Extract the (X, Y) coordinate from the center of the cell holding the provided text.  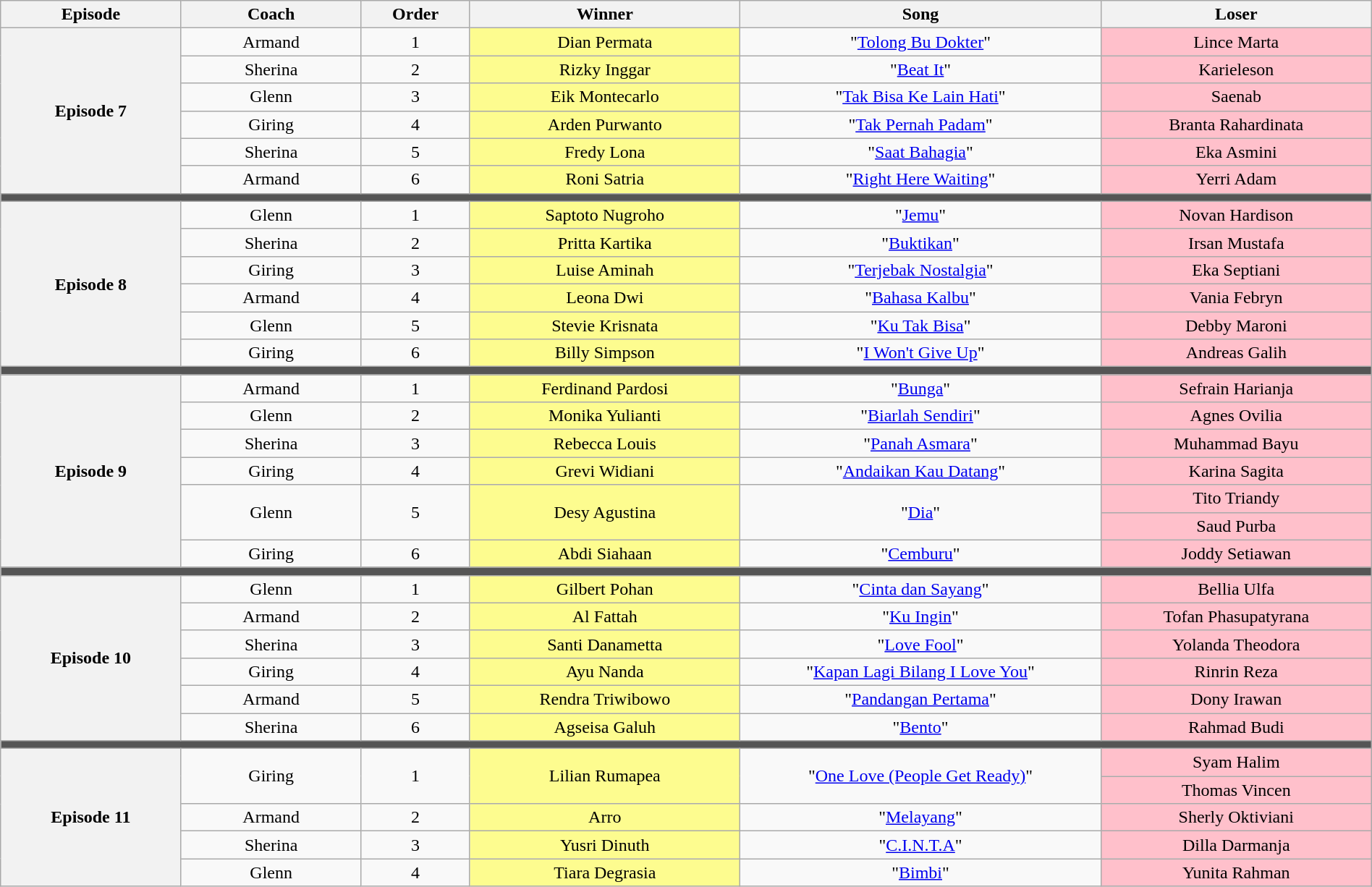
Luise Aminah (605, 270)
Episode 11 (91, 818)
"Andaikan Kau Datang" (920, 471)
"Panah Asmara" (920, 443)
Arro (605, 818)
Yusri Dinuth (605, 845)
Abdi Siahaan (605, 553)
Novan Hardison (1236, 215)
Vania Febryn (1236, 297)
"Tak Pernah Padam" (920, 124)
Muhammad Bayu (1236, 443)
"Ku Tak Bisa" (920, 325)
Irsan Mustafa (1236, 242)
"Terjebak Nostalgia" (920, 270)
Episode 7 (91, 111)
Dian Permata (605, 42)
Fredy Lona (605, 152)
Song (920, 14)
"Love Fool" (920, 644)
Coach (271, 14)
"Bunga" (920, 389)
"Bento" (920, 727)
Joddy Setiawan (1236, 553)
Yolanda Theodora (1236, 644)
"Right Here Waiting" (920, 179)
Eka Septiani (1236, 270)
Ferdinand Pardosi (605, 389)
Grevi Widiani (605, 471)
Al Fattah (605, 616)
"Saat Bahagia" (920, 152)
Sefrain Harianja (1236, 389)
Winner (605, 14)
Order (415, 14)
Eka Asmini (1236, 152)
Episode 10 (91, 658)
"Buktikan" (920, 242)
Monika Yulianti (605, 416)
Rebecca Louis (605, 443)
Debby Maroni (1236, 325)
Saud Purba (1236, 526)
Leona Dwi (605, 297)
Saenab (1236, 97)
"C.I.N.T.A" (920, 845)
Stevie Krisnata (605, 325)
Tiara Degrasia (605, 873)
Yerri Adam (1236, 179)
Santi Danametta (605, 644)
Tito Triandy (1236, 498)
Andreas Galih (1236, 353)
Rahmad Budi (1236, 727)
Thomas Vincen (1236, 790)
Loser (1236, 14)
Desy Agustina (605, 512)
Agseisa Galuh (605, 727)
"Pandangan Pertama" (920, 699)
Gilbert Pohan (605, 589)
"Ku Ingin" (920, 616)
Dilla Darmanja (1236, 845)
Branta Rahardinata (1236, 124)
Tofan Phasupatyrana (1236, 616)
Lilian Rumapea (605, 776)
Episode 8 (91, 284)
"One Love (People Get Ready)" (920, 776)
Dony Irawan (1236, 699)
Rinrin Reza (1236, 671)
Pritta Kartika (605, 242)
"Cinta dan Sayang" (920, 589)
Karina Sagita (1236, 471)
Sherly Oktiviani (1236, 818)
"Jemu" (920, 215)
Billy Simpson (605, 353)
Lince Marta (1236, 42)
Rizky Inggar (605, 69)
"Melayang" (920, 818)
Eik Montecarlo (605, 97)
"Bahasa Kalbu" (920, 297)
Syam Halim (1236, 763)
Episode 9 (91, 471)
Saptoto Nugroho (605, 215)
"I Won't Give Up" (920, 353)
Bellia Ulfa (1236, 589)
"Beat It" (920, 69)
Episode (91, 14)
Ayu Nanda (605, 671)
"Bimbi" (920, 873)
Arden Purwanto (605, 124)
"Tak Bisa Ke Lain Hati" (920, 97)
Karieleson (1236, 69)
"Kapan Lagi Bilang I Love You" (920, 671)
"Tolong Bu Dokter" (920, 42)
Yunita Rahman (1236, 873)
Roni Satria (605, 179)
"Biarlah Sendiri" (920, 416)
"Cemburu" (920, 553)
Agnes Ovilia (1236, 416)
Rendra Triwibowo (605, 699)
"Dia" (920, 512)
